Provide the (x, y) coordinate of the cell's center where the given text is located.  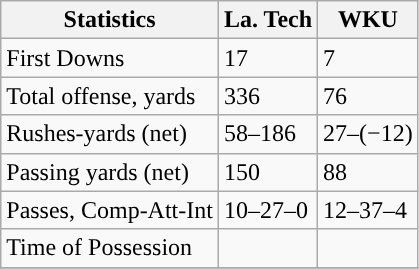
Total offense, yards (110, 96)
17 (268, 58)
58–186 (268, 134)
7 (368, 58)
Passes, Comp-Att-Int (110, 210)
Time of Possession (110, 248)
12–37–4 (368, 210)
27–(−12) (368, 134)
First Downs (110, 58)
Passing yards (net) (110, 172)
10–27–0 (268, 210)
Rushes-yards (net) (110, 134)
150 (268, 172)
Statistics (110, 20)
WKU (368, 20)
La. Tech (268, 20)
336 (268, 96)
76 (368, 96)
88 (368, 172)
